Return the [x, y] coordinate for the center point of the cell that contains the specified text.  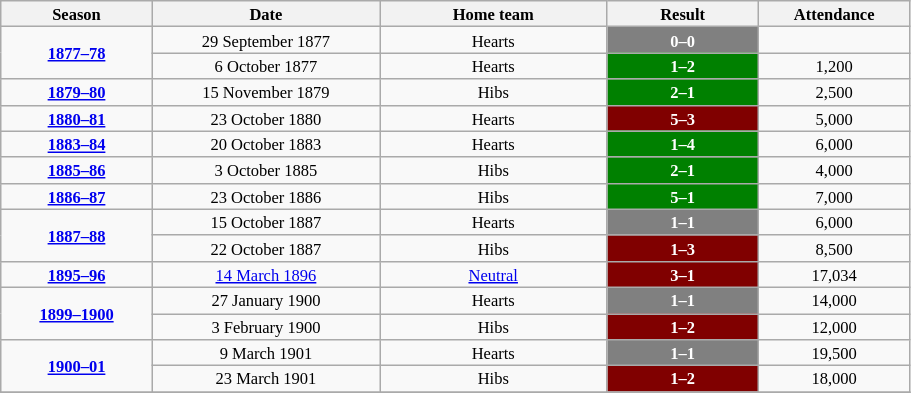
0–0 [683, 40]
1879–80 [77, 92]
1899–1900 [77, 313]
22 October 1887 [266, 248]
Season [77, 14]
19,500 [834, 353]
17,034 [834, 274]
14 March 1896 [266, 274]
14,000 [834, 300]
27 January 1900 [266, 300]
5–3 [683, 118]
1–3 [683, 248]
1886–87 [77, 196]
1880–81 [77, 118]
Result [683, 14]
3 February 1900 [266, 327]
Home team [494, 14]
Date [266, 14]
1895–96 [77, 274]
Attendance [834, 14]
1885–86 [77, 170]
29 September 1877 [266, 40]
15 October 1887 [266, 222]
5,000 [834, 118]
1877–78 [77, 53]
7,000 [834, 196]
1887–88 [77, 235]
18,000 [834, 379]
3 October 1885 [266, 170]
6 October 1877 [266, 66]
9 March 1901 [266, 353]
2,500 [834, 92]
12,000 [834, 327]
5–1 [683, 196]
20 October 1883 [266, 144]
3–1 [683, 274]
1–4 [683, 144]
Neutral [494, 274]
1900–01 [77, 366]
15 November 1879 [266, 92]
4,000 [834, 170]
1883–84 [77, 144]
1,200 [834, 66]
23 October 1886 [266, 196]
23 March 1901 [266, 379]
23 October 1880 [266, 118]
8,500 [834, 248]
